Detect which cell encompasses the target text, then output its [X, Y] center coordinate. 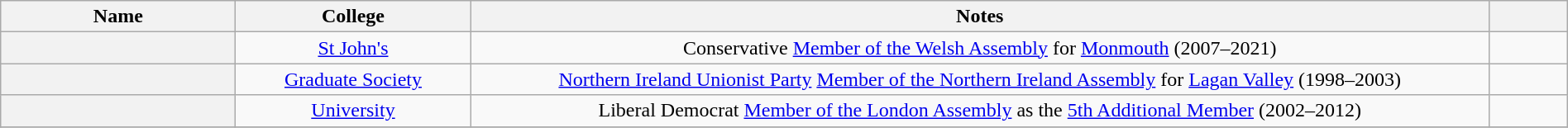
Northern Ireland Unionist Party Member of the Northern Ireland Assembly for Lagan Valley (1998–2003) [979, 79]
Liberal Democrat Member of the London Assembly as the 5th Additional Member (2002–2012) [979, 111]
Conservative Member of the Welsh Assembly for Monmouth (2007–2021) [979, 48]
Name [118, 17]
College [353, 17]
University [353, 111]
Graduate Society [353, 79]
St John's [353, 48]
Notes [979, 17]
